Pinpoint the cell where the given text exists, returning its (X, Y) midpoint coordinate. 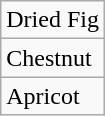
Chestnut (53, 58)
Apricot (53, 96)
Dried Fig (53, 20)
